Identify which cell holds the provided text, then report its [X, Y] central coordinate. 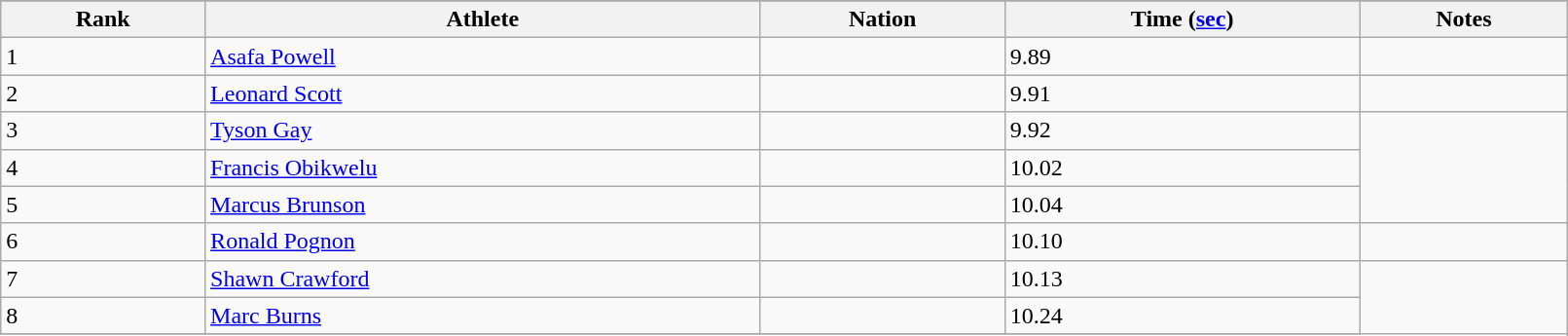
10.10 [1182, 242]
10.24 [1182, 316]
5 [103, 205]
8 [103, 316]
Athlete [483, 19]
10.13 [1182, 279]
9.91 [1182, 93]
Tyson Gay [483, 131]
Notes [1464, 19]
6 [103, 242]
10.02 [1182, 168]
Ronald Pognon [483, 242]
Time (sec) [1182, 19]
Rank [103, 19]
2 [103, 93]
Leonard Scott [483, 93]
4 [103, 168]
9.89 [1182, 56]
1 [103, 56]
9.92 [1182, 131]
10.04 [1182, 205]
7 [103, 279]
Asafa Powell [483, 56]
Francis Obikwelu [483, 168]
Marc Burns [483, 316]
Marcus Brunson [483, 205]
3 [103, 131]
Shawn Crawford [483, 279]
Nation [882, 19]
